Capture the cell that displays the provided text and extract its (x, y) central coordinate. 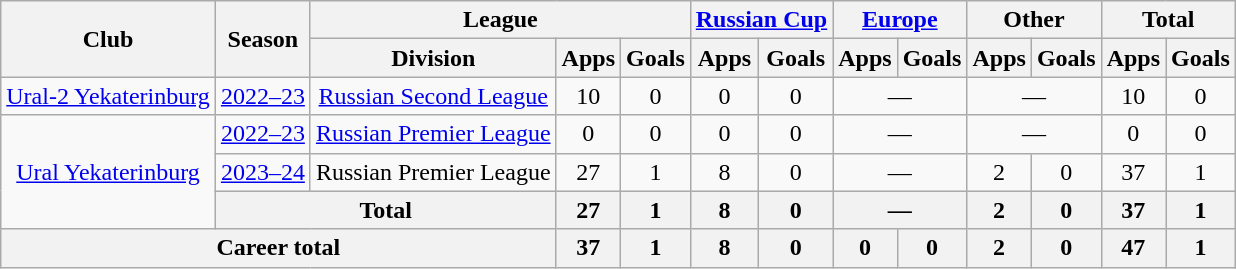
2023–24 (262, 172)
Ural-2 Yekaterinburg (108, 96)
Other (1034, 20)
Europe (900, 20)
Club (108, 39)
Career total (278, 248)
47 (1133, 248)
Russian Cup (761, 20)
Division (433, 58)
Ural Yekaterinburg (108, 172)
Russian Second League (433, 96)
Season (262, 39)
League (500, 20)
